Scan for the cell matching the given text and deliver its [X, Y] coordinate at center. 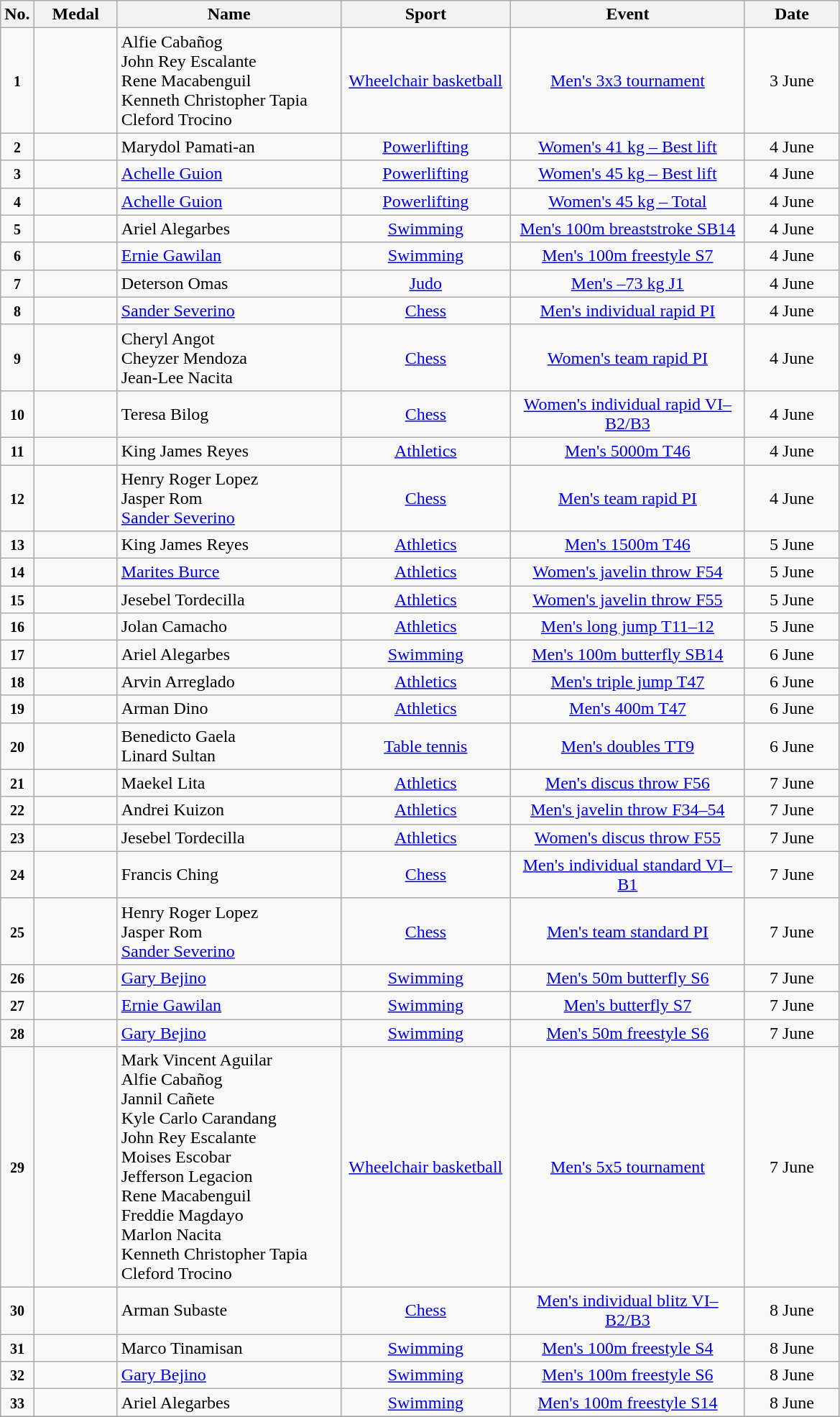
30 [17, 1311]
Men's 100m breaststroke SB14 [627, 229]
Men's doubles TT9 [627, 746]
13 [17, 545]
Name [229, 14]
Date [792, 14]
8 [17, 311]
25 [17, 931]
Benedicto GaelaLinard Sultan [229, 746]
Andrei Kuizon [229, 810]
11 [17, 451]
1 [17, 81]
20 [17, 746]
15 [17, 600]
17 [17, 654]
Women's 45 kg – Total [627, 201]
Men's team standard PI [627, 931]
Deterson Omas [229, 283]
Maekel Lita [229, 783]
27 [17, 1005]
Cheryl AngotCheyzer MendozaJean-Lee Nacita [229, 357]
Men's javelin throw F34–54 [627, 810]
Women's discus throw F55 [627, 838]
Men's butterfly S7 [627, 1005]
Men's 100m freestyle S4 [627, 1348]
Men's individual rapid PI [627, 311]
29 [17, 1168]
Judo [425, 283]
3 June [792, 81]
Men's 100m butterfly SB14 [627, 654]
Men's individual standard VI–B1 [627, 874]
Women's javelin throw F54 [627, 572]
Jolan Camacho [229, 627]
Marydol Pamati-an [229, 147]
Men's 100m freestyle S14 [627, 1403]
Table tennis [425, 746]
Medal [75, 14]
Arman Subaste [229, 1311]
Men's discus throw F56 [627, 783]
24 [17, 874]
18 [17, 682]
Men's –73 kg J1 [627, 283]
19 [17, 709]
6 [17, 256]
Sport [425, 14]
Marites Burce [229, 572]
Women's individual rapid VI–B2/B3 [627, 414]
Men's 400m T47 [627, 709]
3 [17, 174]
Men's 100m freestyle S6 [627, 1375]
Men's 3x3 tournament [627, 81]
28 [17, 1033]
Men's 100m freestyle S7 [627, 256]
2 [17, 147]
Alfie CabañogJohn Rey EscalanteRene MacabenguilKenneth Christopher TapiaCleford Trocino [229, 81]
4 [17, 201]
32 [17, 1375]
Men's triple jump T47 [627, 682]
21 [17, 783]
Arvin Arreglado [229, 682]
5 [17, 229]
Men's 50m freestyle S6 [627, 1033]
Marco Tinamisan [229, 1348]
Sander Severino [229, 311]
12 [17, 497]
Men's team rapid PI [627, 497]
Men's 5000m T46 [627, 451]
Women's team rapid PI [627, 357]
Arman Dino [229, 709]
14 [17, 572]
Francis Ching [229, 874]
7 [17, 283]
23 [17, 838]
Event [627, 14]
Teresa Bilog [229, 414]
22 [17, 810]
31 [17, 1348]
10 [17, 414]
Women's javelin throw F55 [627, 600]
Men's 5x5 tournament [627, 1168]
Men's individual blitz VI–B2/B3 [627, 1311]
Women's 45 kg – Best lift [627, 174]
Men's 1500m T46 [627, 545]
9 [17, 357]
26 [17, 978]
Men's 50m butterfly S6 [627, 978]
16 [17, 627]
No. [17, 14]
Women's 41 kg – Best lift [627, 147]
33 [17, 1403]
Men's long jump T11–12 [627, 627]
